Scan for the cell matching the given text and deliver its (x, y) coordinate at center. 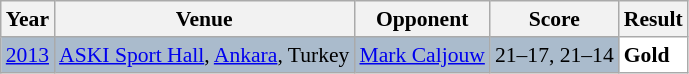
Mark Caljouw (422, 55)
2013 (28, 55)
ASKI Sport Hall, Ankara, Turkey (204, 55)
Result (654, 19)
Gold (654, 55)
21–17, 21–14 (554, 55)
Venue (204, 19)
Year (28, 19)
Score (554, 19)
Opponent (422, 19)
